Determine the (X, Y) coordinate at the center of the cell enclosing the given text.  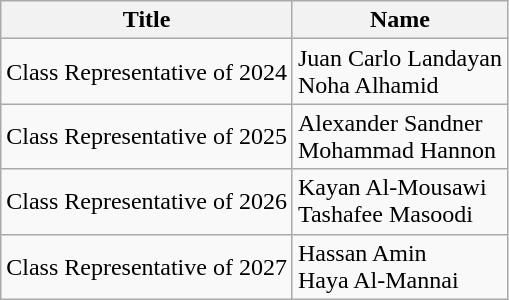
Juan Carlo LandayanNoha Alhamid (400, 72)
Alexander SandnerMohammad Hannon (400, 136)
Title (147, 20)
Class Representative of 2024 (147, 72)
Class Representative of 2026 (147, 202)
Class Representative of 2027 (147, 266)
Class Representative of 2025 (147, 136)
Hassan AminHaya Al-Mannai (400, 266)
Name (400, 20)
Kayan Al-MousawiTashafee Masoodi (400, 202)
